Determine the (x, y) coordinate at the center of the cell enclosing the given text.  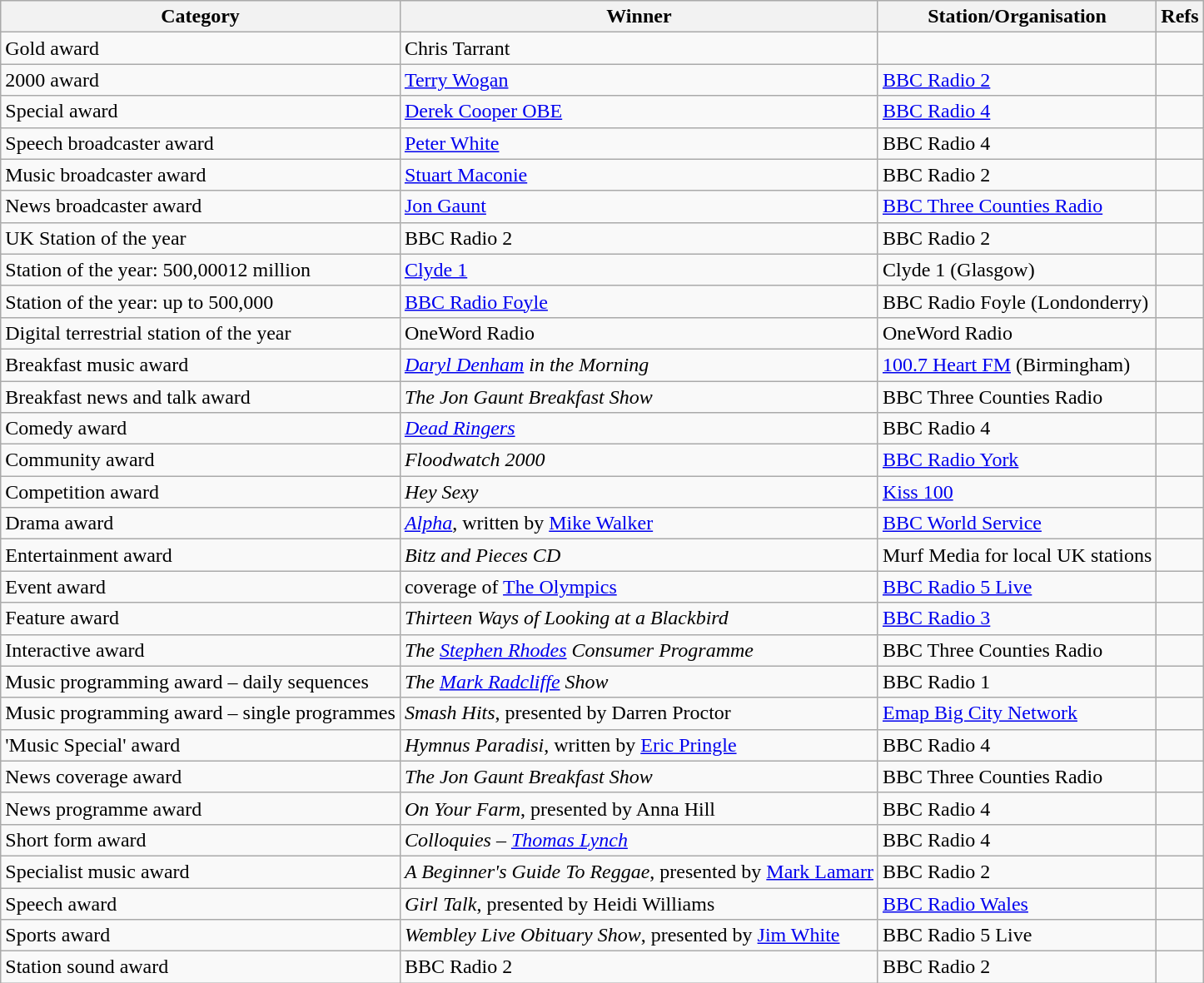
Breakfast news and talk award (201, 397)
Specialist music award (201, 871)
Sports award (201, 936)
Entertainment award (201, 555)
Community award (201, 460)
Murf Media for local UK stations (1017, 555)
Competition award (201, 492)
News programme award (201, 808)
Winner (639, 17)
UK Station of the year (201, 238)
Station/Organisation (1017, 17)
Clyde 1 (Glasgow) (1017, 270)
Alpha, written by Mike Walker (639, 524)
BBC Radio Foyle (639, 301)
Digital terrestrial station of the year (201, 333)
Station of the year: up to 500,000 (201, 301)
A Beginner's Guide To Reggae, presented by Mark Lamarr (639, 871)
Music programming award – daily sequences (201, 682)
Feature award (201, 618)
Chris Tarrant (639, 48)
Event award (201, 587)
Station sound award (201, 967)
Emap Big City Network (1017, 713)
Drama award (201, 524)
2000 award (201, 80)
The Mark Radcliffe Show (639, 682)
Station of the year: 500,00012 million (201, 270)
BBC Radio Foyle (Londonderry) (1017, 301)
Girl Talk, presented by Heidi Williams (639, 903)
The Stephen Rhodes Consumer Programme (639, 650)
'Music Special' award (201, 745)
Comedy award (201, 429)
Terry Wogan (639, 80)
Kiss 100 (1017, 492)
Speech broadcaster award (201, 143)
Bitz and Pieces CD (639, 555)
Wembley Live Obituary Show, presented by Jim White (639, 936)
coverage of The Olympics (639, 587)
Short form award (201, 840)
BBC World Service (1017, 524)
Colloquies – Thomas Lynch (639, 840)
Daryl Denham in the Morning (639, 365)
Refs (1180, 17)
100.7 Heart FM (Birmingham) (1017, 365)
BBC Radio 3 (1017, 618)
Hymnus Paradisi, written by Eric Pringle (639, 745)
Smash Hits, presented by Darren Proctor (639, 713)
Floodwatch 2000 (639, 460)
BBC Radio Wales (1017, 903)
Gold award (201, 48)
Peter White (639, 143)
Clyde 1 (639, 270)
On Your Farm, presented by Anna Hill (639, 808)
Derek Cooper OBE (639, 112)
Music broadcaster award (201, 175)
Interactive award (201, 650)
Category (201, 17)
Special award (201, 112)
Dead Ringers (639, 429)
Music programming award – single programmes (201, 713)
News broadcaster award (201, 206)
BBC Radio 1 (1017, 682)
News coverage award (201, 777)
Thirteen Ways of Looking at a Blackbird (639, 618)
Breakfast music award (201, 365)
Hey Sexy (639, 492)
Speech award (201, 903)
Jon Gaunt (639, 206)
Stuart Maconie (639, 175)
BBC Radio York (1017, 460)
